Pinpoint the cell where the given text exists, returning its (x, y) midpoint coordinate. 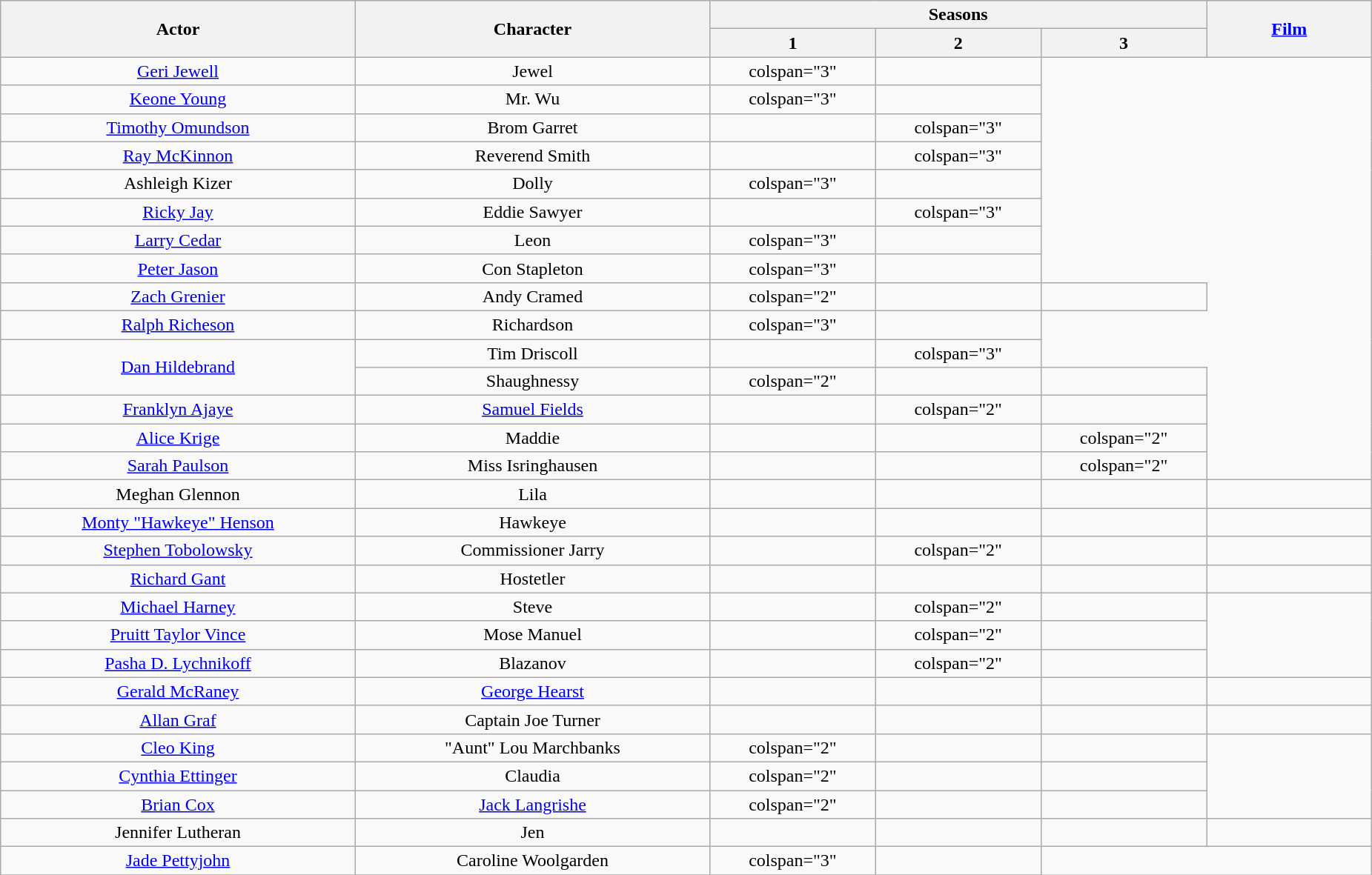
Jennifer Lutheran (178, 833)
Con Stapleton (532, 268)
Caroline Woolgarden (532, 861)
Alice Krige (178, 438)
Hawkeye (532, 522)
Jade Pettyjohn (178, 861)
Claudia (532, 776)
Seasons (958, 15)
Zach Grenier (178, 296)
Dolly (532, 184)
Jen (532, 833)
Monty "Hawkeye" Henson (178, 522)
Ray McKinnon (178, 156)
Meghan Glennon (178, 494)
Blazanov (532, 663)
2 (958, 43)
Captain Joe Turner (532, 719)
Ralph Richeson (178, 325)
Larry Cedar (178, 240)
Ricky Jay (178, 212)
George Hearst (532, 691)
Michael Harney (178, 607)
Pasha D. Lychnikoff (178, 663)
Richard Gant (178, 579)
Sarah Paulson (178, 466)
Peter Jason (178, 268)
Brian Cox (178, 804)
3 (1124, 43)
Mose Manuel (532, 635)
Richardson (532, 325)
Timothy Omundson (178, 127)
Franklyn Ajaye (178, 410)
Character (532, 29)
Cleo King (178, 748)
Allan Graf (178, 719)
Reverend Smith (532, 156)
Brom Garret (532, 127)
Commissioner Jarry (532, 550)
1 (793, 43)
Andy Cramed (532, 296)
Jack Langrishe (532, 804)
Jewel (532, 71)
Leon (532, 240)
Miss Isringhausen (532, 466)
Lila (532, 494)
Shaughnessy (532, 382)
Gerald McRaney (178, 691)
Actor (178, 29)
Dan Hildebrand (178, 367)
Steve (532, 607)
Tim Driscoll (532, 353)
Mr. Wu (532, 99)
Maddie (532, 438)
"Aunt" Lou Marchbanks (532, 748)
Geri Jewell (178, 71)
Keone Young (178, 99)
Eddie Sawyer (532, 212)
Ashleigh Kizer (178, 184)
Samuel Fields (532, 410)
Hostetler (532, 579)
Film (1290, 29)
Cynthia Ettinger (178, 776)
Pruitt Taylor Vince (178, 635)
Stephen Tobolowsky (178, 550)
